Pinpoint the cell where the given text exists, returning its (x, y) midpoint coordinate. 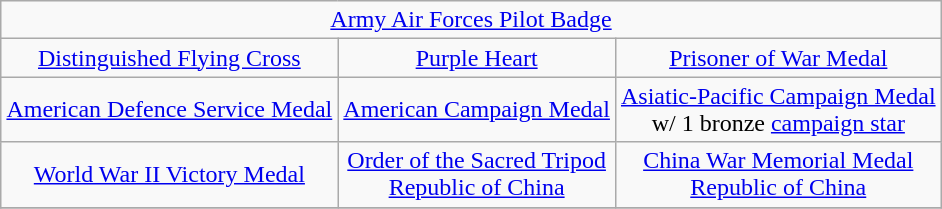
Order of the Sacred TripodRepublic of China (477, 174)
Distinguished Flying Cross (170, 58)
American Defence Service Medal (170, 110)
Army Air Forces Pilot Badge (471, 20)
World War II Victory Medal (170, 174)
American Campaign Medal (477, 110)
China War Memorial MedalRepublic of China (778, 174)
Purple Heart (477, 58)
Prisoner of War Medal (778, 58)
Asiatic-Pacific Campaign Medalw/ 1 bronze campaign star (778, 110)
